Return the [X, Y] coordinate for the center point of the cell that contains the specified text.  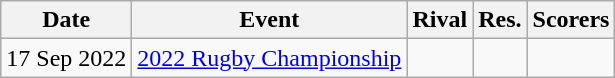
Scorers [571, 20]
17 Sep 2022 [66, 58]
Date [66, 20]
Event [270, 20]
Res. [500, 20]
Rival [440, 20]
2022 Rugby Championship [270, 58]
